Determine the [x, y] coordinate at the center of the cell enclosing the given text.  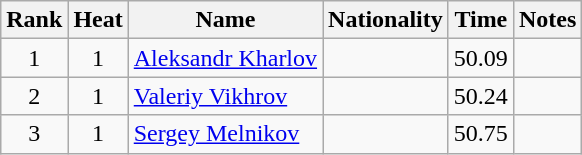
Name [225, 20]
Rank [34, 20]
Nationality [386, 20]
Valeriy Vikhrov [225, 96]
Time [480, 20]
2 [34, 96]
Heat [98, 20]
Aleksandr Kharlov [225, 58]
50.75 [480, 134]
Notes [547, 20]
3 [34, 134]
50.24 [480, 96]
50.09 [480, 58]
Sergey Melnikov [225, 134]
